Capture the cell that displays the provided text and extract its [x, y] central coordinate. 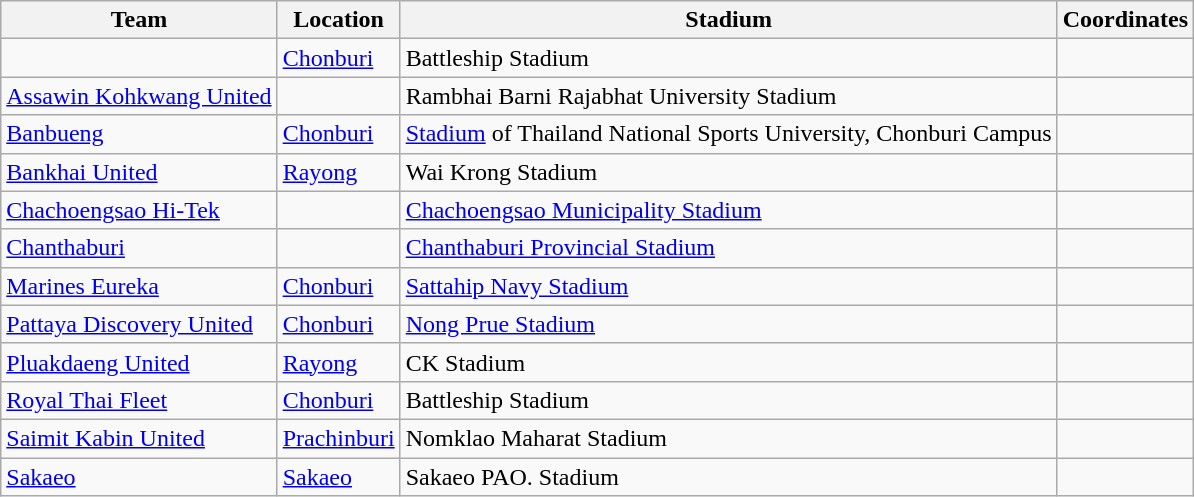
Rambhai Barni Rajabhat University Stadium [728, 96]
Stadium [728, 20]
Banbueng [139, 134]
Royal Thai Fleet [139, 400]
Chanthaburi Provincial Stadium [728, 248]
Nomklao Maharat Stadium [728, 438]
Sakaeo PAO. Stadium [728, 477]
Pattaya Discovery United [139, 324]
Coordinates [1125, 20]
Chachoengsao Hi-Tek [139, 210]
Saimit Kabin United [139, 438]
Chachoengsao Municipality Stadium [728, 210]
Stadium of Thailand National Sports University, Chonburi Campus [728, 134]
Location [338, 20]
Team [139, 20]
Pluakdaeng United [139, 362]
Bankhai United [139, 172]
Assawin Kohkwang United [139, 96]
Chanthaburi [139, 248]
Prachinburi [338, 438]
Marines Eureka [139, 286]
Wai Krong Stadium [728, 172]
Nong Prue Stadium [728, 324]
Sattahip Navy Stadium [728, 286]
CK Stadium [728, 362]
